Return (x, y) of the center of cell containing provided text 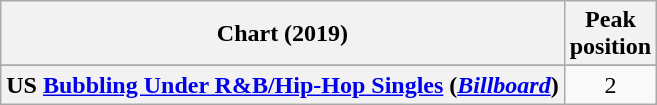
Peakposition (610, 34)
US Bubbling Under R&B/Hip-Hop Singles (Billboard) (282, 85)
Chart (2019) (282, 34)
2 (610, 85)
